Extract the [X, Y] coordinate from the center of the cell holding the provided text.  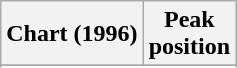
Peakposition [189, 34]
Chart (1996) [72, 34]
